Capture the cell that displays the provided text and extract its (X, Y) central coordinate. 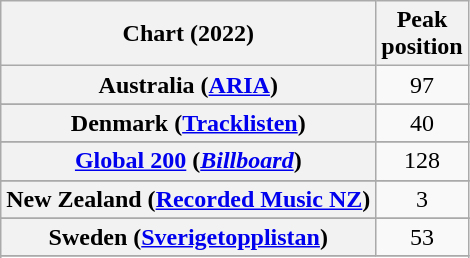
Australia (ARIA) (188, 85)
53 (422, 237)
97 (422, 85)
Denmark (Tracklisten) (188, 123)
Global 200 (Billboard) (188, 161)
Chart (2022) (188, 34)
3 (422, 199)
Sweden (Sverigetopplistan) (188, 237)
New Zealand (Recorded Music NZ) (188, 199)
Peakposition (422, 34)
40 (422, 123)
128 (422, 161)
